Provide the (x, y) coordinate of the cell's center where the given text is located.  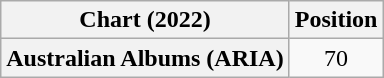
Position (336, 20)
Chart (2022) (145, 20)
70 (336, 58)
Australian Albums (ARIA) (145, 58)
